Identify which cell holds the provided text, then report its [X, Y] central coordinate. 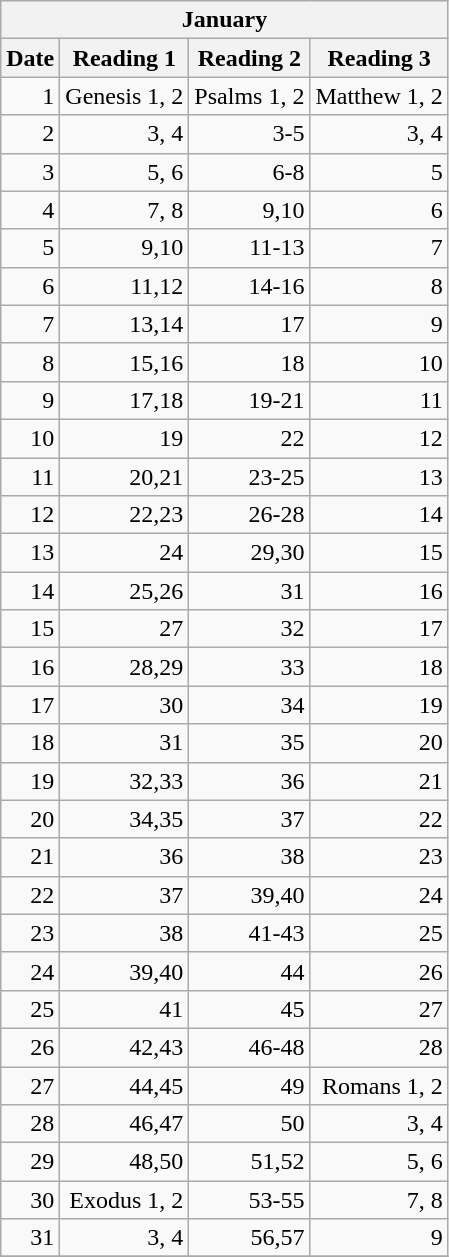
Matthew 1, 2 [379, 96]
4 [30, 210]
46-48 [250, 1047]
56,57 [250, 1238]
29 [30, 1162]
33 [250, 667]
48,50 [124, 1162]
34 [250, 705]
11,12 [124, 286]
44,45 [124, 1085]
26-28 [250, 515]
45 [250, 1009]
Reading 2 [250, 58]
Romans 1, 2 [379, 1085]
28,29 [124, 667]
25,26 [124, 591]
Genesis 1, 2 [124, 96]
13,14 [124, 324]
35 [250, 743]
Reading 3 [379, 58]
53-55 [250, 1200]
6-8 [250, 172]
2 [30, 134]
1 [30, 96]
15,16 [124, 362]
11-13 [250, 248]
32 [250, 629]
41-43 [250, 933]
41 [124, 1009]
22,23 [124, 515]
46,47 [124, 1124]
20,21 [124, 477]
23-25 [250, 477]
3 [30, 172]
Reading 1 [124, 58]
Date [30, 58]
14-16 [250, 286]
50 [250, 1124]
19-21 [250, 400]
January [225, 20]
51,52 [250, 1162]
42,43 [124, 1047]
3-5 [250, 134]
34,35 [124, 819]
32,33 [124, 781]
29,30 [250, 553]
44 [250, 971]
Exodus 1, 2 [124, 1200]
17,18 [124, 400]
Psalms 1, 2 [250, 96]
49 [250, 1085]
